Return the [X, Y] coordinate for the center point of the cell that contains the specified text.  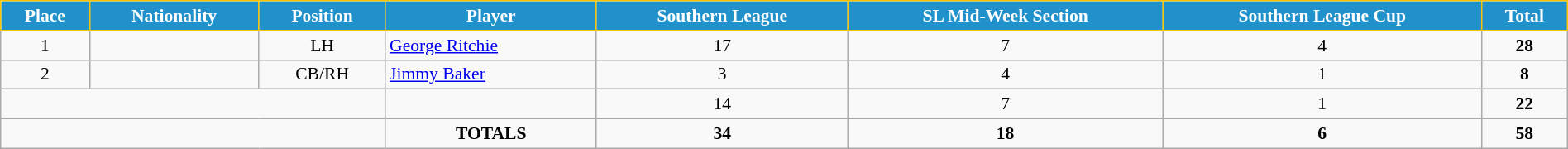
8 [1524, 74]
Southern League Cup [1322, 16]
3 [722, 74]
Player [491, 16]
Place [45, 16]
Nationality [174, 16]
SL Mid-Week Section [1006, 16]
CB/RH [323, 74]
Total [1524, 16]
14 [722, 104]
LH [323, 46]
18 [1006, 134]
TOTALS [491, 134]
Jimmy Baker [491, 74]
58 [1524, 134]
Position [323, 16]
17 [722, 46]
6 [1322, 134]
George Ritchie [491, 46]
2 [45, 74]
Southern League [722, 16]
34 [722, 134]
28 [1524, 46]
22 [1524, 104]
